Find where the given text appears and provide that cell's center as [x, y] coordinate. 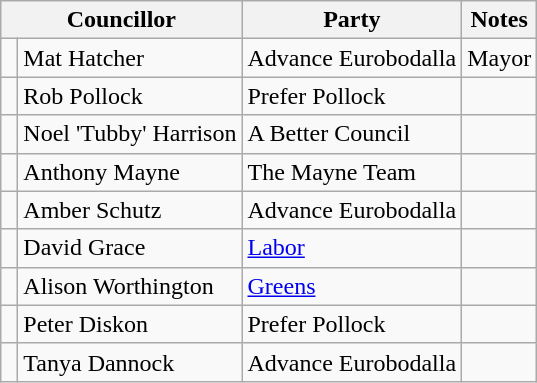
Noel 'Tubby' Harrison [130, 134]
The Mayne Team [352, 172]
Alison Worthington [130, 286]
Councillor [122, 20]
Greens [352, 286]
David Grace [130, 248]
Notes [500, 20]
Party [352, 20]
A Better Council [352, 134]
Mayor [500, 58]
Amber Schutz [130, 210]
Anthony Mayne [130, 172]
Rob Pollock [130, 96]
Labor [352, 248]
Tanya Dannock [130, 362]
Mat Hatcher [130, 58]
Peter Diskon [130, 324]
